Return the [X, Y] coordinate for the center point of the cell that contains the specified text.  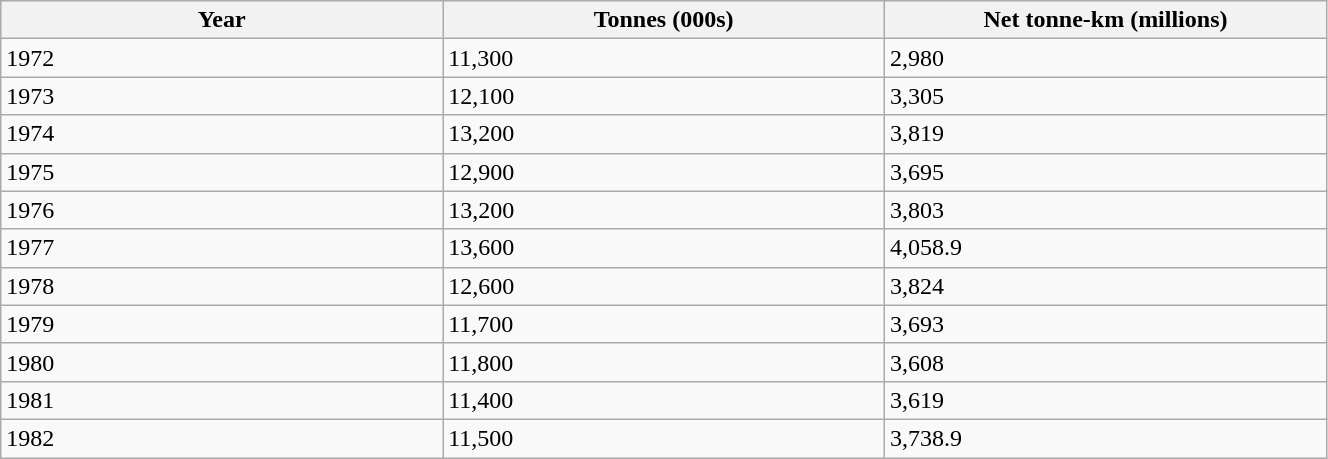
1982 [222, 438]
3,619 [1106, 400]
2,980 [1106, 58]
1976 [222, 210]
1974 [222, 134]
1978 [222, 286]
11,800 [664, 362]
3,693 [1106, 324]
1975 [222, 172]
1979 [222, 324]
4,058.9 [1106, 248]
3,819 [1106, 134]
11,400 [664, 400]
1980 [222, 362]
1977 [222, 248]
3,824 [1106, 286]
3,608 [1106, 362]
3,305 [1106, 96]
1973 [222, 96]
11,700 [664, 324]
12,100 [664, 96]
1981 [222, 400]
3,695 [1106, 172]
13,600 [664, 248]
3,803 [1106, 210]
12,900 [664, 172]
Net tonne-km (millions) [1106, 20]
Year [222, 20]
3,738.9 [1106, 438]
12,600 [664, 286]
11,500 [664, 438]
11,300 [664, 58]
Tonnes (000s) [664, 20]
1972 [222, 58]
